Pinpoint the cell where the given text exists, returning its [x, y] midpoint coordinate. 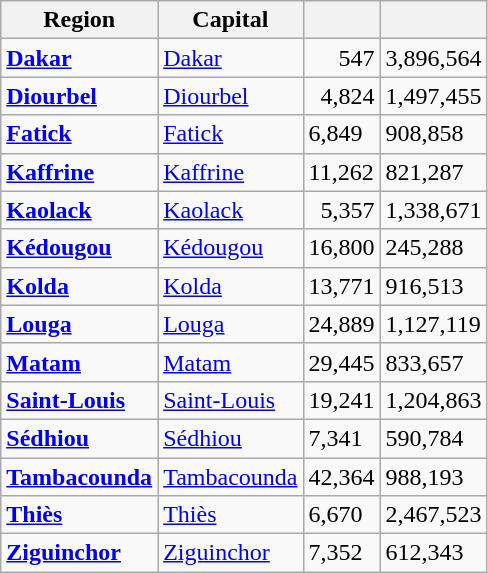
590,784 [434, 438]
5,357 [342, 210]
916,513 [434, 286]
1,497,455 [434, 96]
1,338,671 [434, 210]
13,771 [342, 286]
4,824 [342, 96]
547 [342, 58]
1,127,119 [434, 324]
24,889 [342, 324]
833,657 [434, 362]
612,343 [434, 553]
16,800 [342, 248]
Capital [230, 20]
6,670 [342, 515]
908,858 [434, 134]
6,849 [342, 134]
988,193 [434, 477]
821,287 [434, 172]
7,341 [342, 438]
3,896,564 [434, 58]
19,241 [342, 400]
Region [80, 20]
7,352 [342, 553]
245,288 [434, 248]
11,262 [342, 172]
1,204,863 [434, 400]
29,445 [342, 362]
42,364 [342, 477]
2,467,523 [434, 515]
